From the cell containing the given text, extract its center point as [X, Y] coordinate. 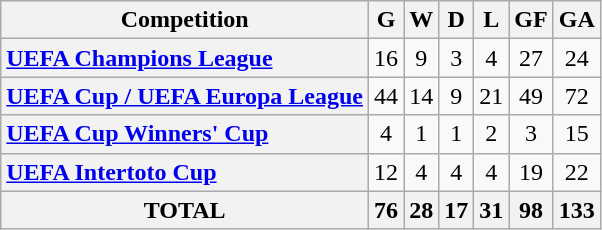
72 [576, 96]
UEFA Champions League [185, 58]
W [422, 20]
GF [531, 20]
49 [531, 96]
16 [386, 58]
Competition [185, 20]
UEFA Cup Winners' Cup [185, 134]
24 [576, 58]
12 [386, 172]
UEFA Intertoto Cup [185, 172]
31 [492, 210]
19 [531, 172]
15 [576, 134]
UEFA Cup / UEFA Europa League [185, 96]
22 [576, 172]
21 [492, 96]
GA [576, 20]
133 [576, 210]
14 [422, 96]
28 [422, 210]
2 [492, 134]
17 [456, 210]
G [386, 20]
27 [531, 58]
98 [531, 210]
D [456, 20]
TOTAL [185, 210]
L [492, 20]
44 [386, 96]
76 [386, 210]
